Output the [X, Y] coordinate of the center of the cell containing the given text.  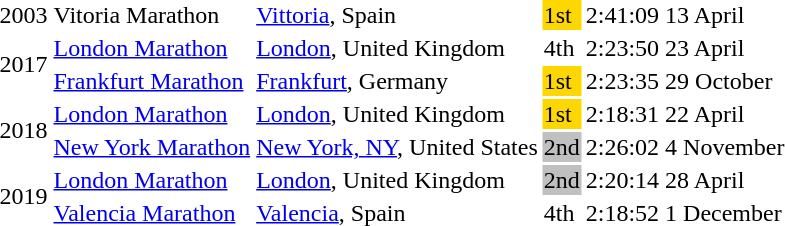
2:41:09 [622, 15]
New York, NY, United States [398, 147]
2:18:31 [622, 114]
2:23:50 [622, 48]
2:26:02 [622, 147]
Vitoria Marathon [152, 15]
Frankfurt, Germany [398, 81]
Frankfurt Marathon [152, 81]
Vittoria, Spain [398, 15]
2:23:35 [622, 81]
2:20:14 [622, 180]
New York Marathon [152, 147]
4th [562, 48]
